Identify which cell holds the provided text, then report its (x, y) central coordinate. 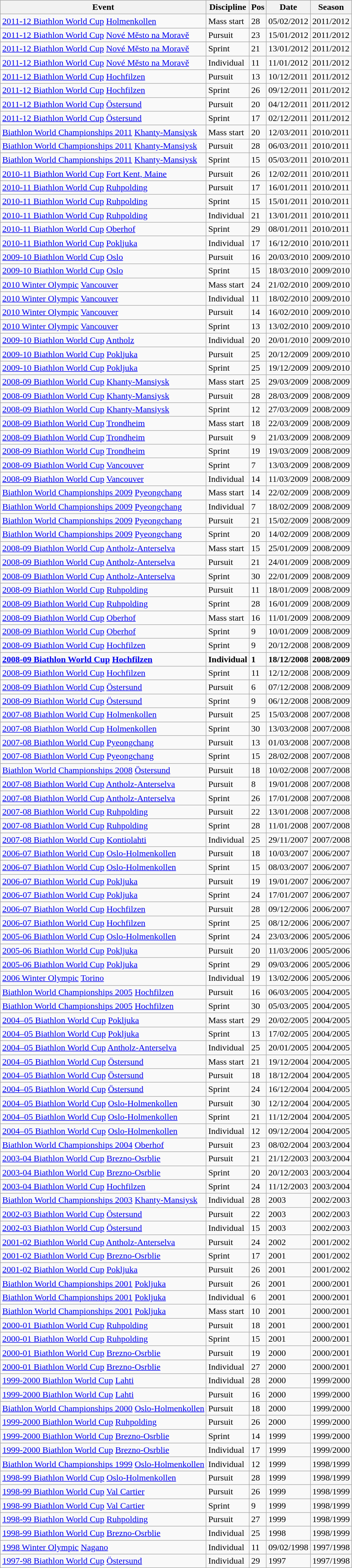
11/12/2004 (288, 1117)
15/01/2012 (288, 35)
20/02/2005 (288, 1020)
11/01/2008 (288, 826)
12/12/2008 (288, 673)
17/01/2007 (288, 895)
Discipline (228, 7)
2007-08 Biathlon World Cup Kontiolahti (104, 839)
18/01/2009 (288, 590)
17/01/2008 (288, 798)
18/02/2010 (288, 299)
21/03/2009 (288, 437)
11/03/2009 (288, 479)
1998-99 Biathlon World Cup Brezno-Osrblie (104, 1533)
1997 (288, 1561)
20/03/2010 (288, 257)
11/03/2006 (288, 951)
1998-99 Biathlon World Cup Ruhpolding (104, 1520)
1998-99 Biathlon World Cup Oslo-Holmenkollen (104, 1478)
09/03/2006 (288, 964)
2001-02 Biathlon World Cup Pokljuka (104, 1269)
28/02/2008 (288, 756)
2010-11 Biathlon World Cup Oberhof (104, 229)
20/12/2009 (288, 354)
2004–05 Biathlon World Cup Antholz-Anterselva (104, 1048)
06/12/2008 (288, 701)
19/12/2009 (288, 368)
02/12/2011 (288, 118)
19/12/2004 (288, 1062)
8 (258, 784)
20/01/2010 (288, 340)
06/03/2011 (288, 146)
2005-06 Biathlon World Cup Oslo-Holmenkollen (104, 937)
Biathlon World Championships 2004 Oberhof (104, 1145)
13/02/2006 (288, 978)
Event (104, 7)
18/12/2008 (288, 659)
2003-04 Biathlon World Cup Hochfilzen (104, 1186)
1998 Winter Olympic Nagano (104, 1547)
22/01/2009 (288, 576)
08/03/2007 (288, 867)
15/03/2008 (288, 715)
10/02/2008 (288, 770)
11/12/2003 (288, 1186)
2006 Winter Olympic Torino (104, 978)
18/03/2010 (288, 271)
2011-12 Biathlon World Cup Holmenkollen (104, 21)
Pos (258, 7)
11/01/2012 (288, 63)
11/01/2009 (288, 618)
22/02/2009 (288, 493)
1997-98 Biathlon World Cup Östersund (104, 1561)
16/12/2004 (288, 1089)
23/03/2006 (288, 937)
2010-11 Biathlon World Cup Pokljuka (104, 243)
13/02/2010 (288, 326)
1 (258, 659)
20/12/2003 (288, 1173)
05/02/2012 (288, 21)
08/01/2011 (288, 229)
08/12/2006 (288, 923)
13/03/2008 (288, 729)
2009-10 Biathlon World Cup Antholz (104, 340)
Biathlon World Championships 2003 Khanty-Mansiysk (104, 1200)
1999-2000 Biathlon World Cup Ruhpolding (104, 1422)
27/03/2009 (288, 410)
04/12/2011 (288, 104)
20/01/2005 (288, 1048)
09/02/1998 (288, 1547)
1998 (288, 1533)
Biathlon World Championships 1999 Oslo-Holmenkollen (104, 1464)
10 (258, 1311)
19/01/2007 (288, 881)
2002 (288, 1242)
13/03/2009 (288, 465)
09/12/2006 (288, 909)
29/11/2007 (288, 839)
25/01/2009 (288, 548)
19/03/2009 (288, 451)
13/01/2008 (288, 812)
08/02/2004 (288, 1145)
15/01/2011 (288, 202)
17/02/2005 (288, 1034)
24/01/2009 (288, 562)
Date (288, 7)
16/02/2010 (288, 312)
18/12/2004 (288, 1076)
21/12/2003 (288, 1159)
16/01/2009 (288, 604)
10/12/2011 (288, 77)
12/03/2011 (288, 132)
Season (331, 7)
15/02/2009 (288, 520)
13/01/2011 (288, 215)
20/12/2008 (288, 645)
07/12/2008 (288, 687)
06/03/2005 (288, 992)
05/03/2005 (288, 1006)
22/03/2009 (288, 424)
2001-02 Biathlon World Cup Brezno-Osrblie (104, 1256)
09/12/2011 (288, 90)
12/12/2004 (288, 1103)
19/01/2008 (288, 784)
2010-11 Biathlon World Cup Fort Kent, Maine (104, 174)
16/12/2010 (288, 243)
18/02/2009 (288, 507)
Biathlon World Championships 2008 Östersund (104, 770)
09/12/2004 (288, 1131)
12/02/2011 (288, 174)
Biathlon World Championships 2000 Oslo-Holmenkollen (104, 1408)
29/03/2009 (288, 382)
13/01/2012 (288, 49)
10/01/2009 (288, 632)
21/02/2010 (288, 285)
2001-02 Biathlon World Cup Antholz-Anterselva (104, 1242)
01/03/2008 (288, 742)
28/03/2009 (288, 395)
05/03/2011 (288, 160)
14/02/2009 (288, 534)
16/01/2011 (288, 188)
10/03/2007 (288, 854)
